For the text-containing cell, return its midpoint in [x, y] coordinate format. 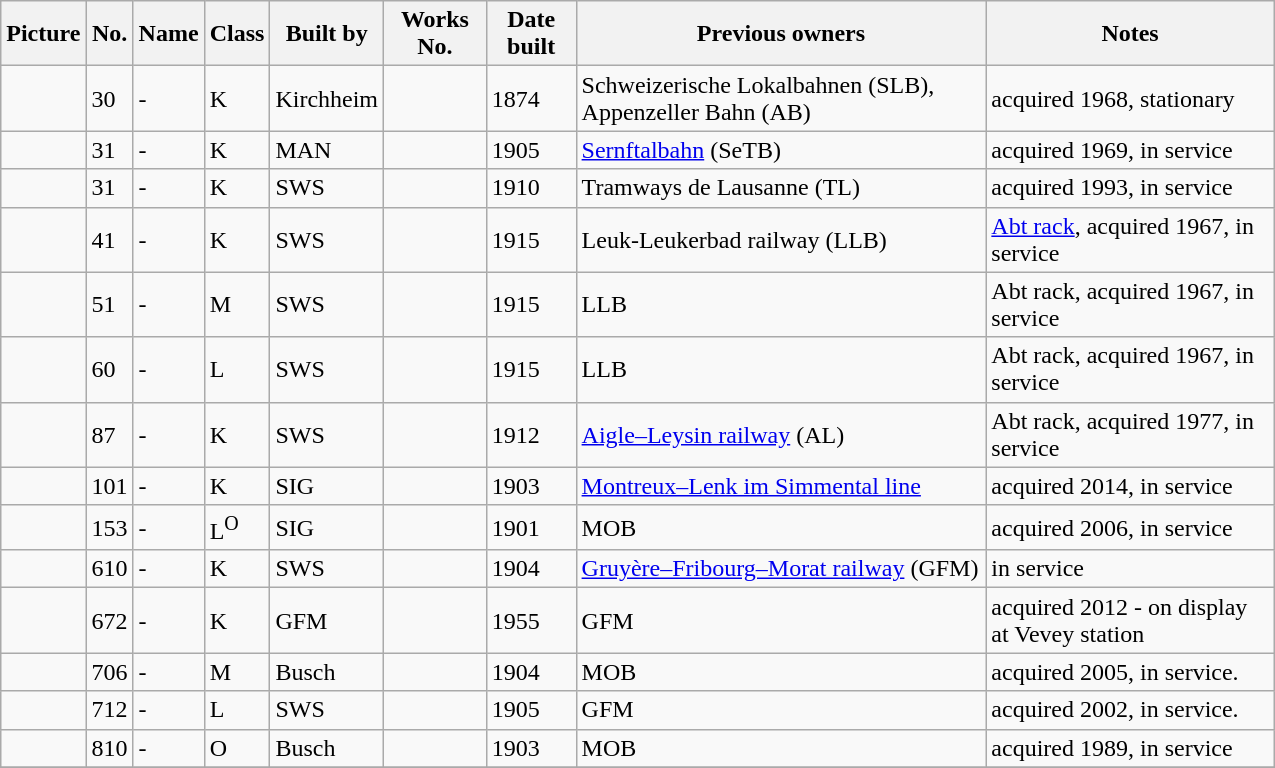
51 [110, 304]
acquired 2005, in service. [1130, 672]
acquired 1969, in service [1130, 150]
1912 [531, 434]
MAN [327, 150]
1901 [531, 528]
Sernftalbahn (SeTB) [781, 150]
Name [168, 34]
1955 [531, 620]
acquired 1993, in service [1130, 188]
Montreux–Lenk im Simmental line [781, 486]
O [237, 748]
acquired 2014, in service [1130, 486]
87 [110, 434]
Abt rack, acquired 1977, in service [1130, 434]
672 [110, 620]
706 [110, 672]
Gruyère–Fribourg–Morat railway (GFM) [781, 569]
Kirchheim [327, 98]
acquired 1968, stationary [1130, 98]
Tramways de Lausanne (TL) [781, 188]
60 [110, 370]
Built by [327, 34]
30 [110, 98]
Aigle–Leysin railway (AL) [781, 434]
Class [237, 34]
Picture [44, 34]
acquired 2012 - on display at Vevey station [1130, 620]
Notes [1130, 34]
Leuk-Leukerbad railway (LLB) [781, 240]
712 [110, 710]
Previous owners [781, 34]
in service [1130, 569]
Date built [531, 34]
No. [110, 34]
810 [110, 748]
acquired 2006, in service [1130, 528]
41 [110, 240]
101 [110, 486]
acquired 2002, in service. [1130, 710]
610 [110, 569]
1910 [531, 188]
1874 [531, 98]
Schweizerische Lokalbahnen (SLB), Appenzeller Bahn (AB) [781, 98]
acquired 1989, in service [1130, 748]
Works No. [436, 34]
LO [237, 528]
153 [110, 528]
